Detect which cell encompasses the target text, then output its (x, y) center coordinate. 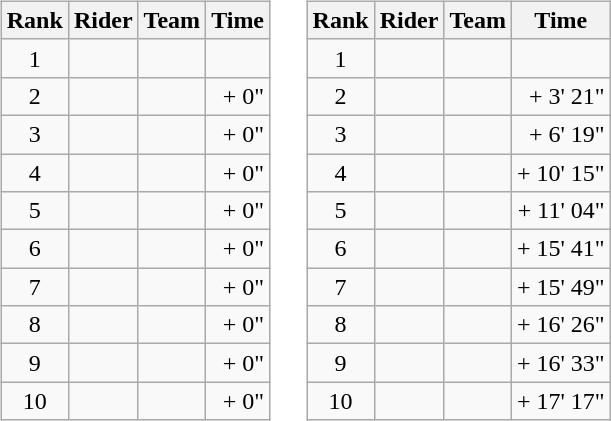
+ 6' 19" (560, 134)
+ 10' 15" (560, 173)
+ 16' 33" (560, 363)
+ 15' 41" (560, 249)
+ 17' 17" (560, 401)
+ 3' 21" (560, 96)
+ 15' 49" (560, 287)
+ 16' 26" (560, 325)
+ 11' 04" (560, 211)
